Search for the cell housing the specified text and yield its [x, y] center coordinate. 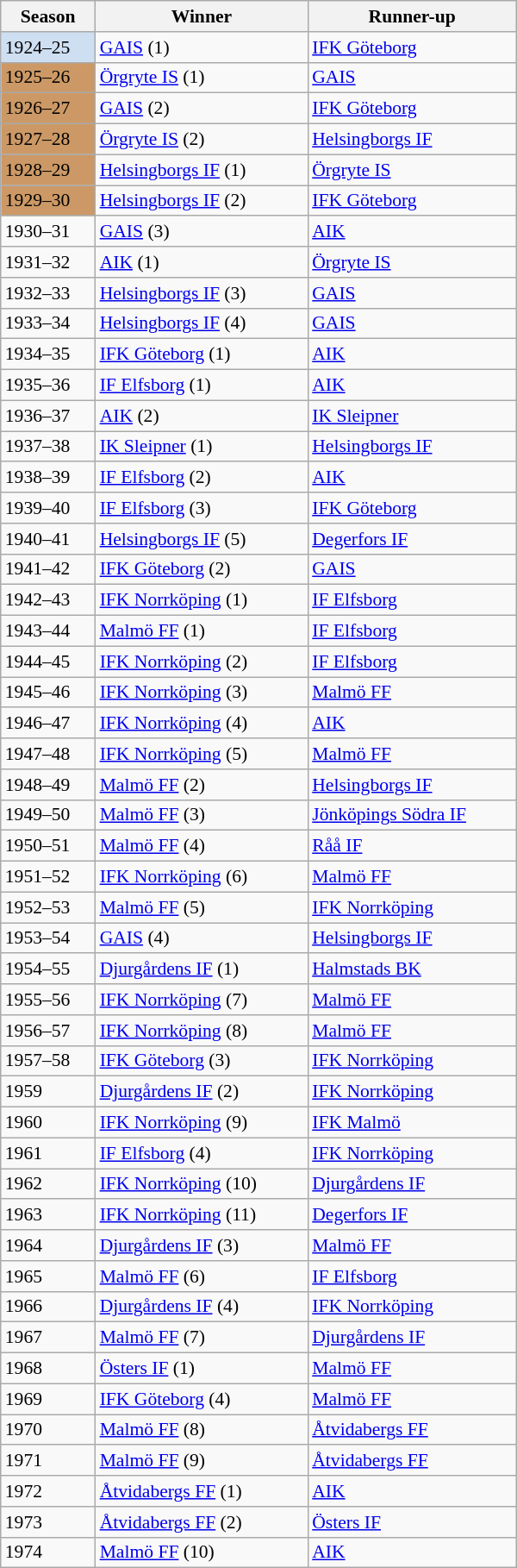
1954–55 [48, 969]
1932–33 [48, 293]
Malmö FF (1) [202, 631]
1960 [48, 1123]
1969 [48, 1399]
1943–44 [48, 631]
IFK Norrköping (1) [202, 600]
1968 [48, 1369]
1961 [48, 1153]
1927–28 [48, 140]
Djurgårdens IF (2) [202, 1092]
Djurgårdens IF (4) [202, 1307]
IFK Norrköping (8) [202, 1031]
IFK Göteborg (2) [202, 569]
1963 [48, 1215]
1972 [48, 1491]
1966 [48, 1307]
1973 [48, 1522]
IFK Malmö [412, 1123]
Helsingborgs IF (4) [202, 323]
IF Elfsborg (2) [202, 478]
1933–34 [48, 323]
AIK (1) [202, 262]
1931–32 [48, 262]
1953–54 [48, 938]
1948–49 [48, 785]
1955–56 [48, 1000]
1947–48 [48, 754]
1938–39 [48, 478]
1967 [48, 1338]
Åtvidabergs FF (2) [202, 1522]
Helsingborgs IF (3) [202, 293]
Runner-up [412, 16]
GAIS (4) [202, 938]
Helsingborgs IF (2) [202, 201]
Djurgårdens IF (3) [202, 1245]
1945–46 [48, 693]
1928–29 [48, 170]
IFK Norrköping (6) [202, 877]
Malmö FF (4) [202, 846]
1971 [48, 1461]
Halmstads BK [412, 969]
1934–35 [48, 354]
IK Sleipner [412, 416]
1924–25 [48, 47]
Råå IF [412, 846]
1962 [48, 1184]
1950–51 [48, 846]
IK Sleipner (1) [202, 447]
Malmö FF (3) [202, 815]
1957–58 [48, 1061]
1974 [48, 1552]
1930–31 [48, 232]
1937–38 [48, 447]
Östers IF [412, 1522]
1926–27 [48, 109]
Malmö FF (2) [202, 785]
IFK Norrköping (3) [202, 693]
AIK (2) [202, 416]
IFK Norrköping (9) [202, 1123]
1970 [48, 1430]
Djurgårdens IF (1) [202, 969]
IFK Norrköping (10) [202, 1184]
Helsingborgs IF (1) [202, 170]
1946–47 [48, 724]
Malmö FF (9) [202, 1461]
1956–57 [48, 1031]
IFK Norrköping (2) [202, 662]
1935–36 [48, 386]
IFK Göteborg (4) [202, 1399]
1936–37 [48, 416]
1959 [48, 1092]
Östers IF (1) [202, 1369]
IF Elfsborg (4) [202, 1153]
Jönköpings Södra IF [412, 815]
GAIS (2) [202, 109]
1949–50 [48, 815]
Malmö FF (10) [202, 1552]
1940–41 [48, 539]
Örgryte IS (1) [202, 78]
Malmö FF (6) [202, 1276]
IFK Norrköping (5) [202, 754]
IFK Norrköping (11) [202, 1215]
Helsingborgs IF (5) [202, 539]
1925–26 [48, 78]
1965 [48, 1276]
IF Elfsborg (1) [202, 386]
Winner [202, 16]
Örgryte IS (2) [202, 140]
Malmö FF (8) [202, 1430]
IFK Norrköping (7) [202, 1000]
1951–52 [48, 877]
1939–40 [48, 508]
1929–30 [48, 201]
IFK Göteborg (3) [202, 1061]
GAIS (3) [202, 232]
GAIS (1) [202, 47]
Malmö FF (5) [202, 907]
1942–43 [48, 600]
Season [48, 16]
1964 [48, 1245]
Åtvidabergs FF (1) [202, 1491]
IFK Göteborg (1) [202, 354]
1952–53 [48, 907]
IFK Norrköping (4) [202, 724]
Malmö FF (7) [202, 1338]
1944–45 [48, 662]
IF Elfsborg (3) [202, 508]
1941–42 [48, 569]
